Return the [x, y] coordinate for the center point of the cell that contains the specified text.  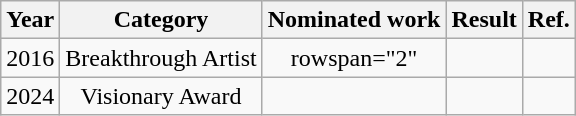
Nominated work [354, 20]
Visionary Award [161, 96]
rowspan="2" [354, 58]
2024 [30, 96]
Year [30, 20]
Category [161, 20]
Ref. [548, 20]
Result [484, 20]
Breakthrough Artist [161, 58]
2016 [30, 58]
